Scan for the cell matching the given text and deliver its (x, y) coordinate at center. 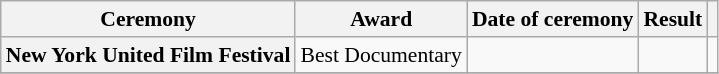
Ceremony (148, 19)
Award (380, 19)
Result (672, 19)
Best Documentary (380, 55)
New York United Film Festival (148, 55)
Date of ceremony (553, 19)
